Return the (X, Y) coordinate for the center point of the cell that contains the specified text.  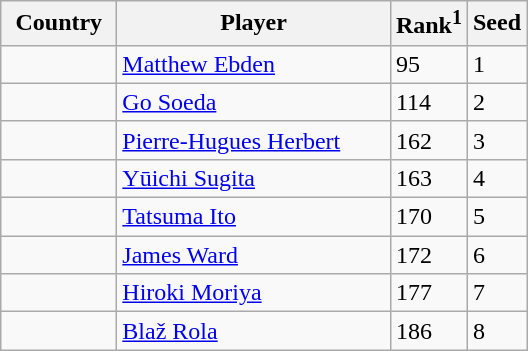
Rank1 (428, 24)
3 (496, 140)
Seed (496, 24)
Country (59, 24)
162 (428, 140)
7 (496, 293)
Tatsuma Ito (254, 217)
114 (428, 102)
James Ward (254, 255)
177 (428, 293)
Blaž Rola (254, 331)
170 (428, 217)
5 (496, 217)
Matthew Ebden (254, 64)
8 (496, 331)
163 (428, 178)
Pierre-Hugues Herbert (254, 140)
Player (254, 24)
4 (496, 178)
186 (428, 331)
6 (496, 255)
172 (428, 255)
2 (496, 102)
Yūichi Sugita (254, 178)
Hiroki Moriya (254, 293)
95 (428, 64)
Go Soeda (254, 102)
1 (496, 64)
